Pinpoint the cell where the given text exists, returning its (X, Y) midpoint coordinate. 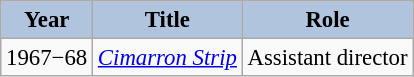
1967−68 (47, 58)
Year (47, 20)
Title (168, 20)
Cimarron Strip (168, 58)
Assistant director (328, 58)
Role (328, 20)
